Provide the [X, Y] coordinate of the cell's center where the given text is located.  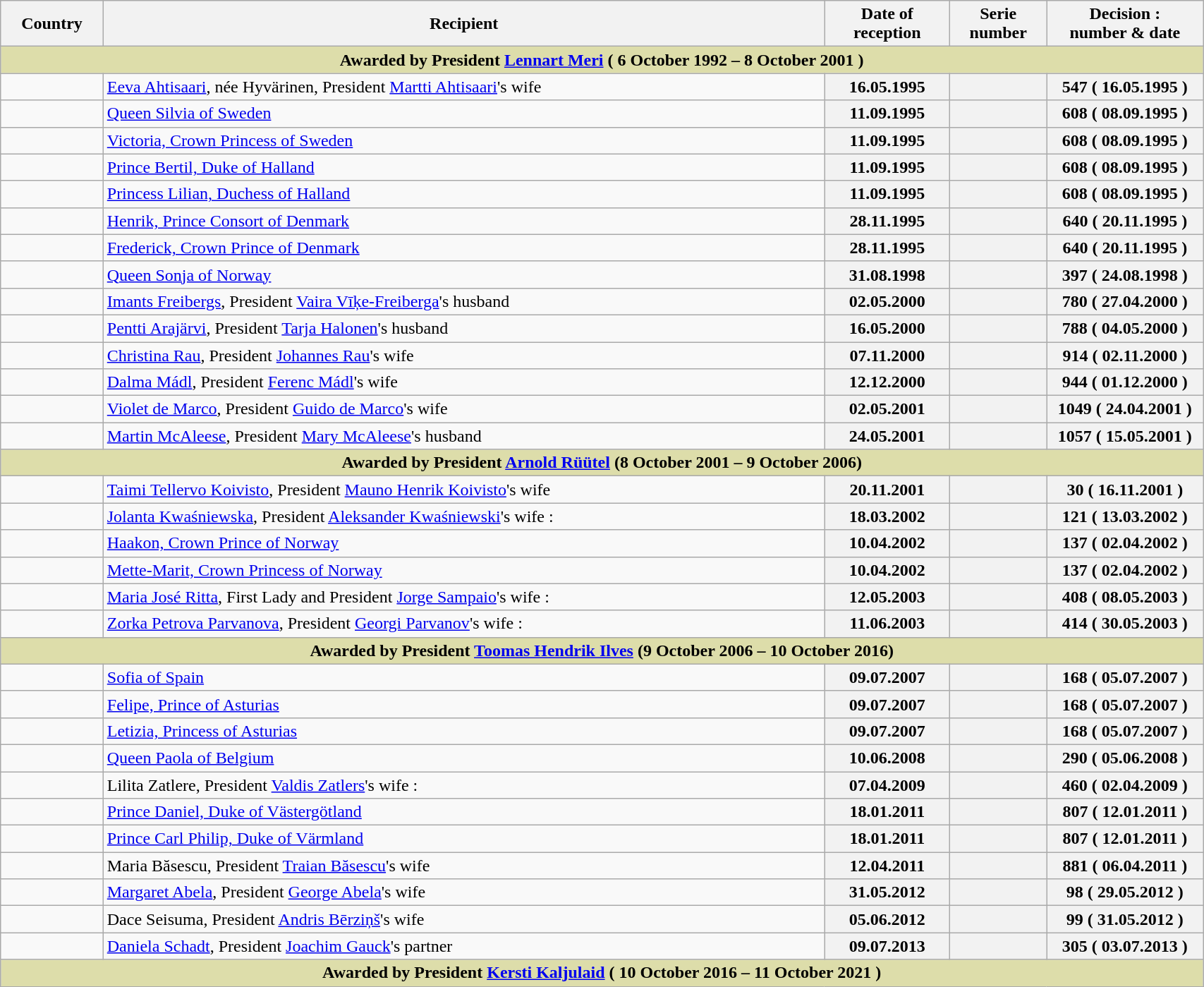
Haakon, Crown Prince of Norway [464, 543]
Violet de Marco, President Guido de Marco's wife [464, 409]
Prince Carl Philip, Duke of Värmland [464, 839]
10.06.2008 [887, 758]
Felipe, Prince of Asturias [464, 704]
07.11.2000 [887, 355]
121 ( 13.03.2002 ) [1125, 516]
Mette-Marit, Crown Princess of Norway [464, 570]
Jolanta Kwaśniewska, President Aleksander Kwaśniewski's wife : [464, 516]
Decision :number & date [1125, 24]
24.05.2001 [887, 436]
12.05.2003 [887, 597]
881 ( 06.04.2011 ) [1125, 866]
Awarded by President Toomas Hendrik Ilves (9 October 2006 – 10 October 2016) [602, 650]
02.05.2000 [887, 301]
1049 ( 24.04.2001 ) [1125, 409]
788 ( 04.05.2000 ) [1125, 328]
05.06.2012 [887, 919]
99 ( 31.05.2012 ) [1125, 919]
408 ( 08.05.2003 ) [1125, 597]
12.04.2011 [887, 866]
98 ( 29.05.2012 ) [1125, 892]
Serie number [998, 24]
07.04.2009 [887, 785]
Henrik, Prince Consort of Denmark [464, 221]
414 ( 30.05.2003 ) [1125, 624]
16.05.1995 [887, 87]
Zorka Petrova Parvanova, President Georgi Parvanov's wife : [464, 624]
Frederick, Crown Prince of Denmark [464, 248]
Prince Bertil, Duke of Halland [464, 167]
Awarded by President Kersti Kaljulaid ( 10 October 2016 – 11 October 2021 ) [602, 973]
Victoria, Crown Princess of Sweden [464, 140]
30 ( 16.11.2001 ) [1125, 490]
Maria José Ritta, First Lady and President Jorge Sampaio's wife : [464, 597]
31.05.2012 [887, 892]
460 ( 02.04.2009 ) [1125, 785]
944 ( 01.12.2000 ) [1125, 382]
Pentti Arajärvi, President Tarja Halonen's husband [464, 328]
09.07.2013 [887, 946]
Awarded by President Arnold Rüütel (8 October 2001 – 9 October 2006) [602, 463]
Martin McAleese, President Mary McAleese's husband [464, 436]
397 ( 24.08.1998 ) [1125, 274]
305 ( 03.07.2013 ) [1125, 946]
02.05.2001 [887, 409]
20.11.2001 [887, 490]
Daniela Schadt, President Joachim Gauck's partner [464, 946]
914 ( 02.11.2000 ) [1125, 355]
Dalma Mádl, President Ferenc Mádl's wife [464, 382]
Letizia, Princess of Asturias [464, 731]
Queen Silvia of Sweden [464, 114]
Recipient [464, 24]
Lilita Zatlere, President Valdis Zatlers's wife : [464, 785]
Date of reception [887, 24]
Princess Lilian, Duchess of Halland [464, 194]
1057 ( 15.05.2001 ) [1125, 436]
Eeva Ahtisaari, née Hyvärinen, President Martti Ahtisaari's wife [464, 87]
Taimi Tellervo Koivisto, President Mauno Henrik Koivisto's wife [464, 490]
780 ( 27.04.2000 ) [1125, 301]
31.08.1998 [887, 274]
547 ( 16.05.1995 ) [1125, 87]
Prince Daniel, Duke of Västergötland [464, 812]
Awarded by President Lennart Meri ( 6 October 1992 – 8 October 2001 ) [602, 60]
16.05.2000 [887, 328]
Dace Seisuma, President Andris Bērziņš's wife [464, 919]
Country [52, 24]
Christina Rau, President Johannes Rau's wife [464, 355]
11.06.2003 [887, 624]
Maria Băsescu, President Traian Băsescu's wife [464, 866]
Sofia of Spain [464, 677]
Queen Sonja of Norway [464, 274]
290 ( 05.06.2008 ) [1125, 758]
12.12.2000 [887, 382]
Imants Freibergs, President Vaira Vīķe-Freiberga's husband [464, 301]
Margaret Abela, President George Abela's wife [464, 892]
18.03.2002 [887, 516]
Queen Paola of Belgium [464, 758]
